Identify which cell holds the provided text, then report its [X, Y] central coordinate. 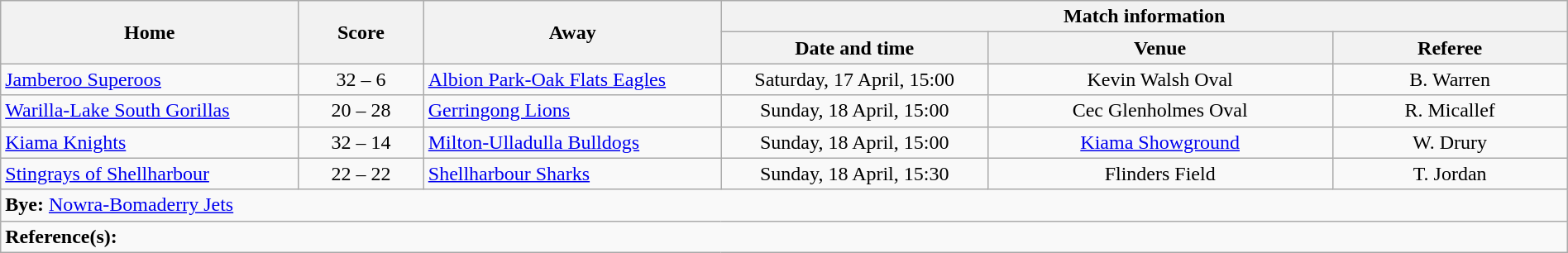
Kiama Knights [150, 142]
B. Warren [1450, 79]
Albion Park-Oak Flats Eagles [572, 79]
Referee [1450, 48]
Sunday, 18 April, 15:30 [854, 174]
Away [572, 32]
Date and time [854, 48]
Cec Glenholmes Oval [1159, 111]
32 – 14 [361, 142]
Shellharbour Sharks [572, 174]
Jamberoo Superoos [150, 79]
Stingrays of Shellharbour [150, 174]
Kiama Showground [1159, 142]
Warilla-Lake South Gorillas [150, 111]
Home [150, 32]
R. Micallef [1450, 111]
Milton-Ulladulla Bulldogs [572, 142]
Gerringong Lions [572, 111]
Saturday, 17 April, 15:00 [854, 79]
Flinders Field [1159, 174]
W. Drury [1450, 142]
Kevin Walsh Oval [1159, 79]
Venue [1159, 48]
Match information [1145, 17]
32 – 6 [361, 79]
T. Jordan [1450, 174]
22 – 22 [361, 174]
20 – 28 [361, 111]
Reference(s): [784, 236]
Bye: Nowra-Bomaderry Jets [784, 205]
Score [361, 32]
